For the text-containing cell, return its midpoint in (x, y) coordinate format. 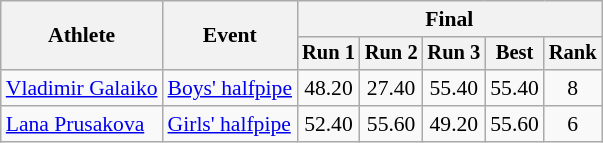
Vladimir Galaiko (82, 88)
Athlete (82, 36)
6 (573, 124)
Girls' halfpipe (230, 124)
Run 2 (392, 54)
27.40 (392, 88)
Rank (573, 54)
Best (514, 54)
Boys' halfpipe (230, 88)
Lana Prusakova (82, 124)
Event (230, 36)
8 (573, 88)
52.40 (328, 124)
49.20 (454, 124)
Run 3 (454, 54)
Run 1 (328, 54)
48.20 (328, 88)
Final (449, 19)
